For the text-containing cell, return its midpoint in [X, Y] coordinate format. 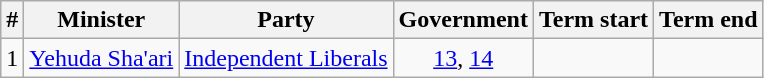
Party [286, 20]
# [12, 20]
13, 14 [463, 58]
Term start [593, 20]
Government [463, 20]
1 [12, 58]
Yehuda Sha'ari [102, 58]
Independent Liberals [286, 58]
Term end [709, 20]
Minister [102, 20]
